Detect which cell encompasses the target text, then output its [x, y] center coordinate. 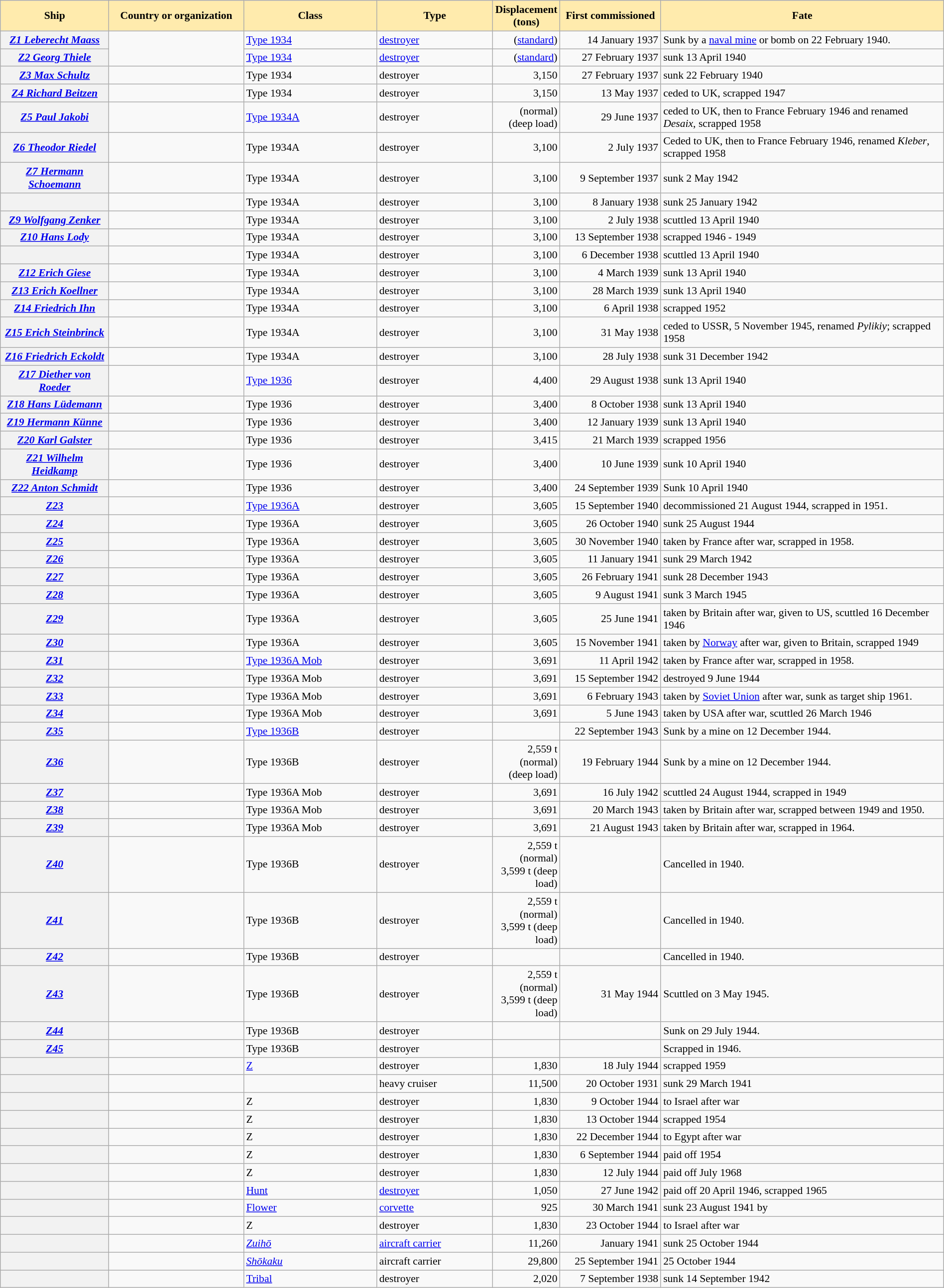
Z18 Hans Lüdemann [55, 405]
15 September 1940 [610, 506]
taken by Britain after war, scrapped in 1964. [802, 828]
6 December 1938 [610, 255]
15 November 1941 [610, 643]
Z33 [55, 696]
destroyed 9 June 1944 [802, 678]
Z2 Georg Thiele [55, 58]
13 May 1937 [610, 93]
sunk 2 May 1942 [802, 178]
2 July 1938 [610, 220]
4,400 [527, 380]
24 September 1939 [610, 488]
Z13 Erich Koellner [55, 291]
Z42 [55, 957]
Zuihō [310, 1244]
Sunk 10 April 1940 [802, 488]
Z24 [55, 524]
Z44 [55, 1031]
925 [527, 1208]
2,020 [527, 1279]
heavy cruiser [435, 1084]
6 February 1943 [610, 696]
Type [435, 16]
Hunt [310, 1190]
sunk 29 March 1941 [802, 1084]
sunk 22 February 1940 [802, 76]
Z41 [55, 920]
Z29 [55, 619]
22 September 1943 [610, 732]
Sunk on 29 July 1944. [802, 1031]
Z26 [55, 559]
Z17 Diether von Roeder [55, 380]
Ceded to UK, then to France February 1946, renamed Kleber, scrapped 1958 [802, 147]
Z21 Wilhelm Heidkamp [55, 464]
Z7 Hermann Schoemann [55, 178]
Z27 [55, 577]
Z3 Max Schultz [55, 76]
ceded to USSR, 5 November 1945, renamed Pylikiy; scrapped 1958 [802, 332]
Z30 [55, 643]
Tribal [310, 1279]
Z35 [55, 732]
scrapped 1956 [802, 440]
Shōkaku [310, 1261]
Z6 Theodor Riedel [55, 147]
sunk 25 October 1944 [802, 1244]
sunk 14 September 1942 [802, 1279]
18 July 1944 [610, 1066]
sunk 31 December 1942 [802, 357]
to Egypt after war [802, 1137]
scrapped 1954 [802, 1119]
14 January 1937 [610, 40]
25 June 1941 [610, 619]
8 October 1938 [610, 405]
Z4 Richard Beitzen [55, 93]
28 March 1939 [610, 291]
taken by Norway after war, given to Britain, scrapped 1949 [802, 643]
sunk 29 March 1942 [802, 559]
Z12 Erich Giese [55, 273]
20 March 1943 [610, 810]
31 May 1944 [610, 994]
12 January 1939 [610, 423]
sunk 23 August 1941 by [802, 1208]
Scuttled on 3 May 1945. [802, 994]
decommissioned 21 August 1944, scrapped in 1951. [802, 506]
Displacement (tons) [527, 16]
Z37 [55, 792]
(normal) (deep load) [527, 117]
8 January 1938 [610, 202]
23 October 1944 [610, 1226]
25 September 1941 [610, 1261]
2 July 1937 [610, 147]
Z25 [55, 541]
Z36 [55, 762]
12 July 1944 [610, 1173]
11 April 1942 [610, 661]
paid off 20 April 1946, scrapped 1965 [802, 1190]
2,559 t (normal) (deep load) [527, 762]
29 August 1938 [610, 380]
29,800 [527, 1261]
11,500 [527, 1084]
Flower [310, 1208]
Z45 [55, 1049]
11 January 1941 [610, 559]
ceded to UK, then to France February 1946 and renamed Desaix, scrapped 1958 [802, 117]
20 October 1931 [610, 1084]
sunk 10 April 1940 [802, 464]
9 August 1941 [610, 595]
sunk 25 August 1944 [802, 524]
Ship [55, 16]
28 July 1938 [610, 357]
Z39 [55, 828]
Z23 [55, 506]
3,415 [527, 440]
paid off July 1968 [802, 1173]
Z5 Paul Jakobi [55, 117]
scuttled 24 August 1944, scrapped in 1949 [802, 792]
Z38 [55, 810]
corvette [435, 1208]
Country or organization [176, 16]
Class [310, 16]
21 August 1943 [610, 828]
Z19 Hermann Künne [55, 423]
Sunk by a naval mine or bomb on 22 February 1940. [802, 40]
19 February 1944 [610, 762]
26 October 1940 [610, 524]
6 September 1944 [610, 1155]
Scrapped in 1946. [802, 1049]
11,260 [527, 1244]
6 April 1938 [610, 309]
Fate [802, 16]
30 March 1941 [610, 1208]
22 December 1944 [610, 1137]
Z1 Leberecht Maass [55, 40]
9 September 1937 [610, 178]
16 July 1942 [610, 792]
taken by Britain after war, scrapped between 1949 and 1950. [802, 810]
Z9 Wolfgang Zenker [55, 220]
7 September 1938 [610, 1279]
27 June 1942 [610, 1190]
sunk 3 March 1945 [802, 595]
sunk 28 December 1943 [802, 577]
Z14 Friedrich Ihn [55, 309]
29 June 1937 [610, 117]
taken by Britain after war, given to US, scuttled 16 December 1946 [802, 619]
taken by USA after war, scuttled 26 March 1946 [802, 714]
10 June 1939 [610, 464]
Z10 Hans Lody [55, 237]
26 February 1941 [610, 577]
January 1941 [610, 1244]
1,050 [527, 1190]
5 June 1943 [610, 714]
paid off 1954 [802, 1155]
Z43 [55, 994]
31 May 1938 [610, 332]
sunk 25 January 1942 [802, 202]
Z31 [55, 661]
First commissioned [610, 16]
15 September 1942 [610, 678]
Z32 [55, 678]
Z20 Karl Galster [55, 440]
9 October 1944 [610, 1102]
Z40 [55, 864]
ceded to UK, scrapped 1947 [802, 93]
scrapped 1959 [802, 1066]
13 September 1938 [610, 237]
Z28 [55, 595]
taken by Soviet Union after war, sunk as target ship 1961. [802, 696]
Z15 Erich Steinbrinck [55, 332]
Z16 Friedrich Eckoldt [55, 357]
21 March 1939 [610, 440]
30 November 1940 [610, 541]
Z34 [55, 714]
scrapped 1952 [802, 309]
4 March 1939 [610, 273]
Z22 Anton Schmidt [55, 488]
scrapped 1946 - 1949 [802, 237]
13 October 1944 [610, 1119]
25 October 1944 [802, 1261]
